Extract the (x, y) coordinate from the center of the cell holding the provided text.  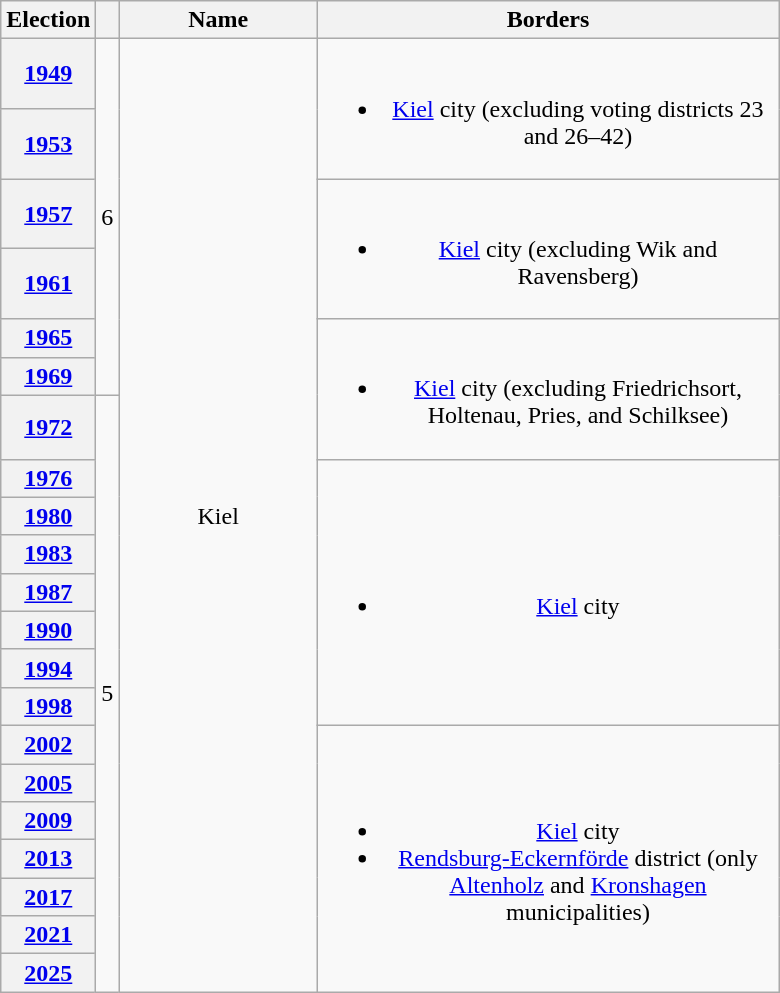
1957 (48, 214)
1949 (48, 74)
2021 (48, 935)
Kiel city (548, 592)
Kiel city (excluding voting districts 23 and 26–42) (548, 109)
Kiel cityRendsburg-Eckernförde district (only Altenholz and Kronshagen municipalities) (548, 858)
Borders (548, 20)
2017 (48, 897)
2005 (48, 783)
1983 (48, 554)
1976 (48, 478)
1961 (48, 284)
1980 (48, 516)
1965 (48, 338)
Election (48, 20)
Kiel city (excluding Wik and Ravensberg) (548, 249)
2002 (48, 744)
1972 (48, 427)
2009 (48, 821)
6 (108, 217)
1987 (48, 592)
Kiel city (excluding Friedrichsort, Holtenau, Pries, and Schilksee) (548, 389)
2025 (48, 973)
5 (108, 694)
1998 (48, 706)
Name (218, 20)
2013 (48, 859)
1994 (48, 668)
1990 (48, 630)
Kiel (218, 516)
1953 (48, 144)
1969 (48, 376)
